Search for the cell housing the specified text and yield its [x, y] center coordinate. 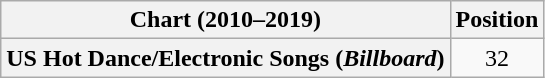
32 [497, 58]
Chart (2010–2019) [226, 20]
US Hot Dance/Electronic Songs (Billboard) [226, 58]
Position [497, 20]
